Determine the (x, y) coordinate at the center of the cell enclosing the given text.  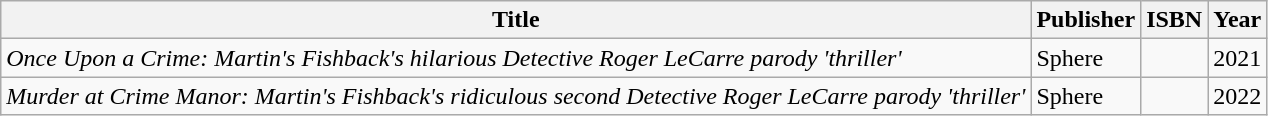
Year (1238, 20)
2021 (1238, 58)
Title (516, 20)
Publisher (1086, 20)
Once Upon a Crime: Martin's Fishback's hilarious Detective Roger LeCarre parody 'thriller' (516, 58)
2022 (1238, 96)
ISBN (1174, 20)
Murder at Crime Manor: Martin's Fishback's ridiculous second Detective Roger LeCarre parody 'thriller' (516, 96)
